Scan for the cell matching the given text and deliver its [X, Y] coordinate at center. 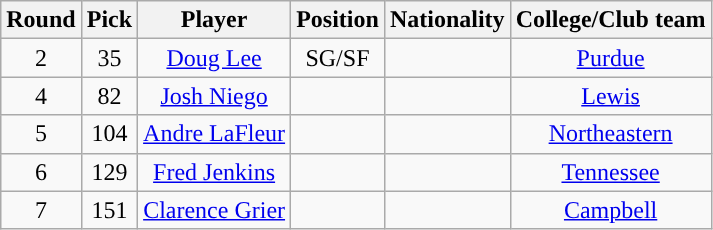
7 [41, 210]
Nationality [447, 20]
Fred Jenkins [214, 172]
6 [41, 172]
35 [109, 58]
4 [41, 96]
129 [109, 172]
104 [109, 134]
Doug Lee [214, 58]
Andre LaFleur [214, 134]
Clarence Grier [214, 210]
151 [109, 210]
82 [109, 96]
Player [214, 20]
Northeastern [610, 134]
Position [338, 20]
Lewis [610, 96]
College/Club team [610, 20]
5 [41, 134]
Tennessee [610, 172]
Purdue [610, 58]
Round [41, 20]
2 [41, 58]
Campbell [610, 210]
Pick [109, 20]
SG/SF [338, 58]
Josh Niego [214, 96]
